Detect which cell encompasses the target text, then output its [X, Y] center coordinate. 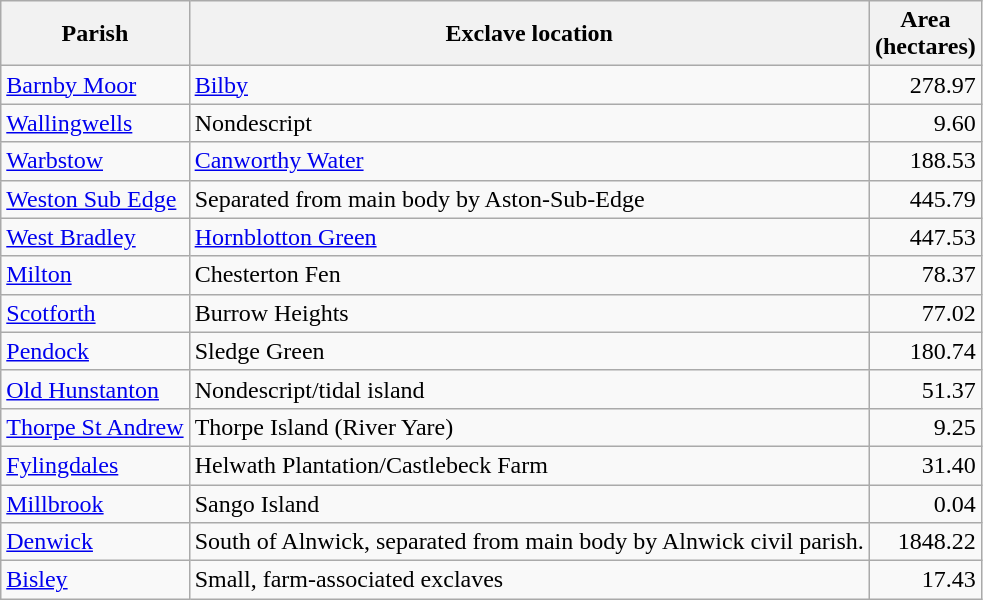
Weston Sub Edge [95, 199]
1848.22 [925, 542]
Milton [95, 275]
188.53 [925, 161]
9.25 [925, 427]
17.43 [925, 580]
9.60 [925, 123]
Small, farm-associated exclaves [529, 580]
Fylingdales [95, 465]
Bisley [95, 580]
Wallingwells [95, 123]
180.74 [925, 351]
Parish [95, 34]
Old Hunstanton [95, 389]
Hornblotton Green [529, 237]
Area(hectares) [925, 34]
Scotforth [95, 313]
West Bradley [95, 237]
Exclave location [529, 34]
Pendock [95, 351]
Sango Island [529, 503]
445.79 [925, 199]
Thorpe St Andrew [95, 427]
Thorpe Island (River Yare) [529, 427]
78.37 [925, 275]
Bilby [529, 85]
Denwick [95, 542]
Helwath Plantation/Castlebeck Farm [529, 465]
Canworthy Water [529, 161]
Millbrook [95, 503]
Burrow Heights [529, 313]
447.53 [925, 237]
Separated from main body by Aston-Sub-Edge [529, 199]
Nondescript/tidal island [529, 389]
0.04 [925, 503]
Nondescript [529, 123]
278.97 [925, 85]
South of Alnwick, separated from main body by Alnwick civil parish. [529, 542]
Barnby Moor [95, 85]
Sledge Green [529, 351]
Warbstow [95, 161]
31.40 [925, 465]
51.37 [925, 389]
Chesterton Fen [529, 275]
77.02 [925, 313]
